Search for the cell housing the specified text and yield its (X, Y) center coordinate. 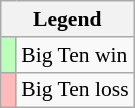
Legend (68, 19)
Big Ten win (74, 55)
Big Ten loss (74, 90)
